Detect which cell encompasses the target text, then output its (x, y) center coordinate. 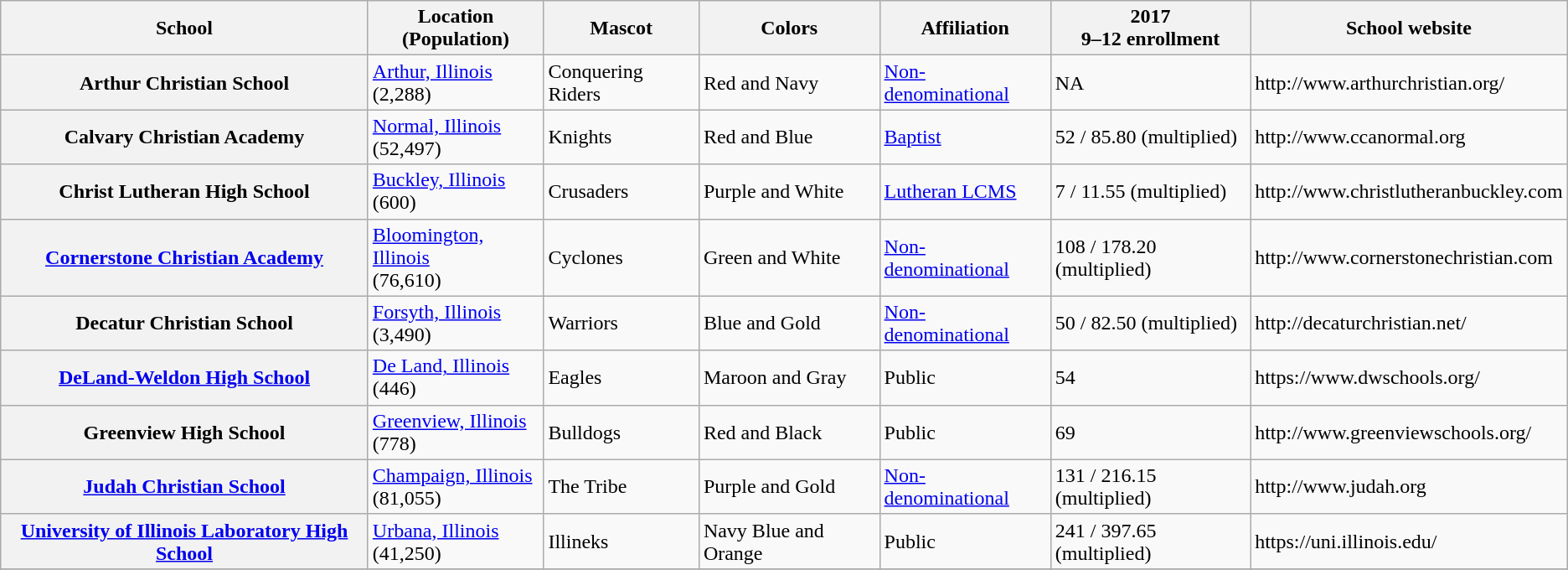
http://www.christlutheranbuckley.com (1409, 191)
Purple and White (789, 191)
https://www.dwschools.org/ (1409, 377)
7 / 11.55 (multiplied) (1150, 191)
Calvary Christian Academy (184, 137)
Warriors (622, 324)
University of Illinois Laboratory High School (184, 541)
52 / 85.80 (multiplied) (1150, 137)
Red and Navy (789, 82)
http://www.ccanormal.org (1409, 137)
NA (1150, 82)
Crusaders (622, 191)
http://decaturchristian.net/ (1409, 324)
Conquering Riders (622, 82)
Forsyth, Illinois(3,490) (456, 324)
Baptist (965, 137)
School (184, 28)
Normal, Illinois(52,497) (456, 137)
De Land, Illinois(446) (456, 377)
Red and Blue (789, 137)
Christ Lutheran High School (184, 191)
Eagles (622, 377)
54 (1150, 377)
http://www.judah.org (1409, 486)
20179–12 enrollment (1150, 28)
108 / 178.20 (multiplied) (1150, 257)
http://www.greenviewschools.org/ (1409, 433)
Cornerstone Christian Academy (184, 257)
DeLand-Weldon High School (184, 377)
Urbana, Illinois(41,250) (456, 541)
The Tribe (622, 486)
Maroon and Gray (789, 377)
Arthur, Illinois(2,288) (456, 82)
Red and Black (789, 433)
Lutheran LCMS (965, 191)
Greenview High School (184, 433)
Location(Population) (456, 28)
School website (1409, 28)
http://www.cornerstonechristian.com (1409, 257)
Illineks (622, 541)
Champaign, Illinois(81,055) (456, 486)
Bulldogs (622, 433)
131 / 216.15 (multiplied) (1150, 486)
Purple and Gold (789, 486)
https://uni.illinois.edu/ (1409, 541)
Bloomington, Illinois(76,610) (456, 257)
Mascot (622, 28)
http://www.arthurchristian.org/ (1409, 82)
Affiliation (965, 28)
Navy Blue and Orange (789, 541)
50 / 82.50 (multiplied) (1150, 324)
Judah Christian School (184, 486)
Blue and Gold (789, 324)
Knights (622, 137)
Colors (789, 28)
69 (1150, 433)
241 / 397.65 (multiplied) (1150, 541)
Arthur Christian School (184, 82)
Buckley, Illinois(600) (456, 191)
Decatur Christian School (184, 324)
Green and White (789, 257)
Greenview, Illinois(778) (456, 433)
Cyclones (622, 257)
